For the text-containing cell, return its midpoint in (X, Y) coordinate format. 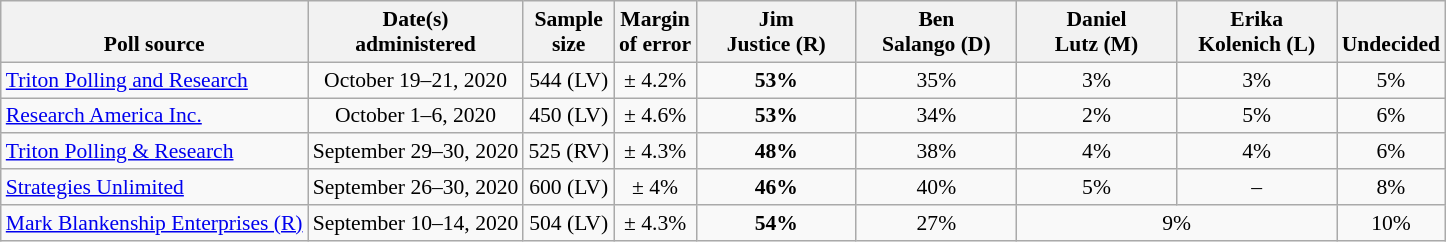
8% (1391, 187)
September 29–30, 2020 (416, 152)
– (1257, 187)
46% (776, 187)
Triton Polling and Research (154, 80)
544 (LV) (568, 80)
48% (776, 152)
± 4.2% (655, 80)
± 4% (655, 187)
450 (LV) (568, 116)
Poll source (154, 32)
2% (1096, 116)
September 26–30, 2020 (416, 187)
BenSalango (D) (936, 32)
600 (LV) (568, 187)
Mark Blankenship Enterprises (R) (154, 223)
27% (936, 223)
Date(s)administered (416, 32)
Strategies Unlimited (154, 187)
54% (776, 223)
DanielLutz (M) (1096, 32)
Undecided (1391, 32)
October 1–6, 2020 (416, 116)
ErikaKolenich (L) (1257, 32)
Research America Inc. (154, 116)
10% (1391, 223)
September 10–14, 2020 (416, 223)
40% (936, 187)
Marginof error (655, 32)
Samplesize (568, 32)
34% (936, 116)
Triton Polling & Research (154, 152)
9% (1176, 223)
JimJustice (R) (776, 32)
± 4.6% (655, 116)
525 (RV) (568, 152)
504 (LV) (568, 223)
35% (936, 80)
October 19–21, 2020 (416, 80)
38% (936, 152)
